Find where the given text appears and provide that cell's center as (x, y) coordinate. 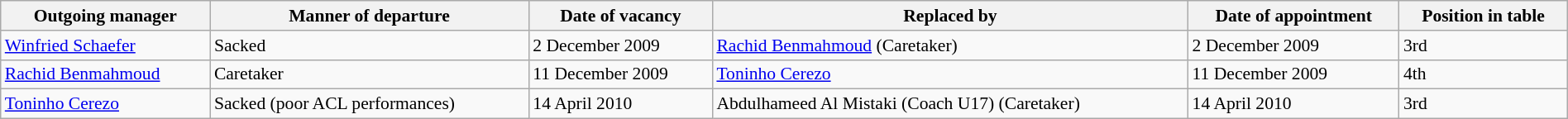
Replaced by (949, 16)
4th (1484, 74)
Rachid Benmahmoud (106, 74)
Abdulhameed Al Mistaki (Coach U17) (Caretaker) (949, 104)
Sacked (369, 45)
Date of vacancy (620, 16)
Date of appointment (1293, 16)
Caretaker (369, 74)
Winfried Schaefer (106, 45)
Outgoing manager (106, 16)
Sacked (poor ACL performances) (369, 104)
Position in table (1484, 16)
Manner of departure (369, 16)
Rachid Benmahmoud (Caretaker) (949, 45)
